Pinpoint the cell where the given text exists, returning its (X, Y) midpoint coordinate. 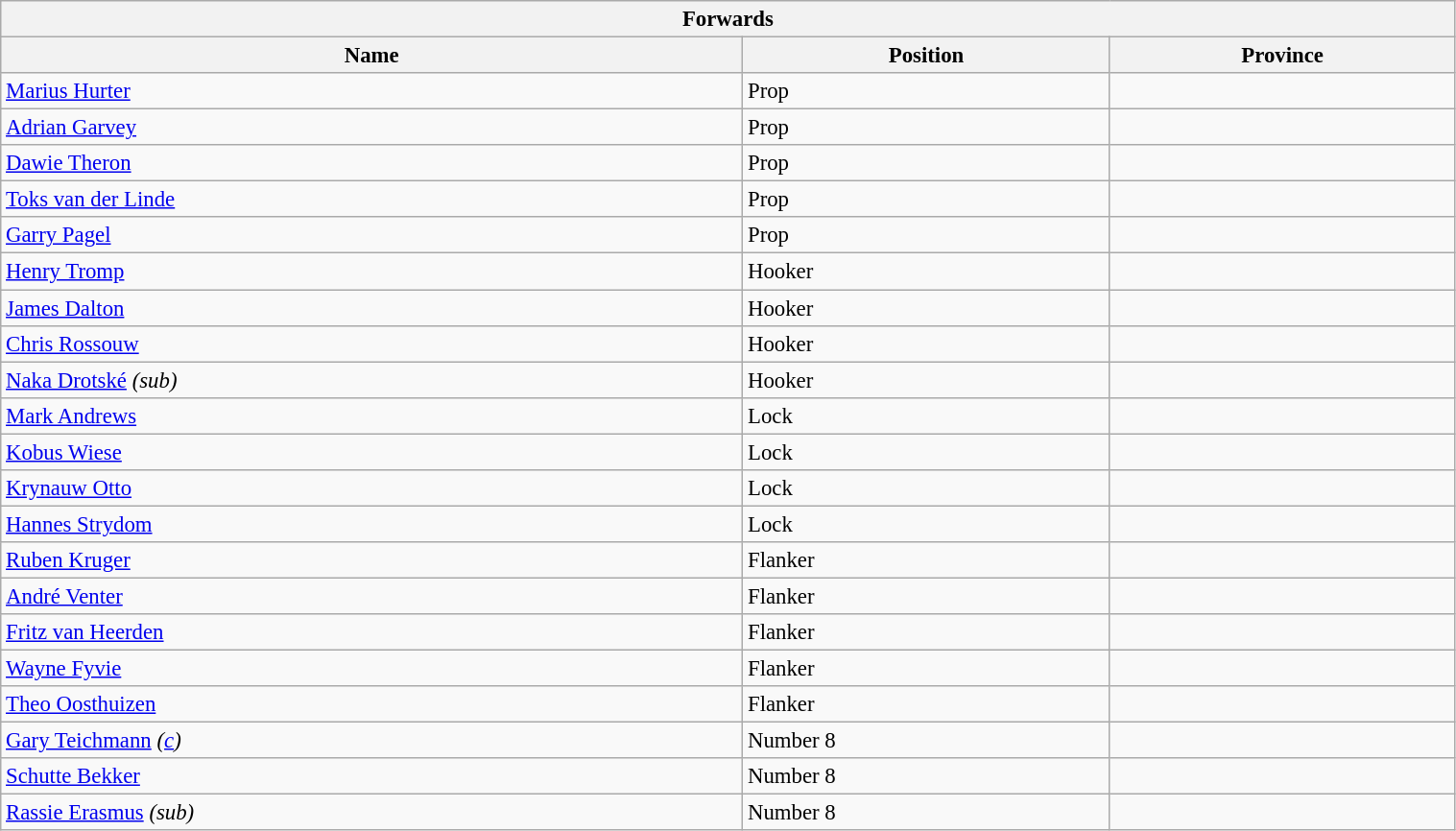
Forwards (728, 19)
Henry Tromp (372, 272)
James Dalton (372, 308)
Dawie Theron (372, 163)
Name (372, 56)
Gary Teichmann (c) (372, 741)
Position (927, 56)
Krynauw Otto (372, 488)
Wayne Fyvie (372, 669)
Kobus Wiese (372, 452)
André Venter (372, 596)
Mark Andrews (372, 415)
Rassie Erasmus (sub) (372, 813)
Naka Drotské (sub) (372, 380)
Theo Oosthuizen (372, 704)
Garry Pagel (372, 235)
Province (1282, 56)
Fritz van Heerden (372, 632)
Ruben Kruger (372, 560)
Chris Rossouw (372, 344)
Schutte Bekker (372, 776)
Hannes Strydom (372, 524)
Marius Hurter (372, 91)
Toks van der Linde (372, 200)
Adrian Garvey (372, 128)
